Output the (X, Y) coordinate of the center of the cell containing the given text.  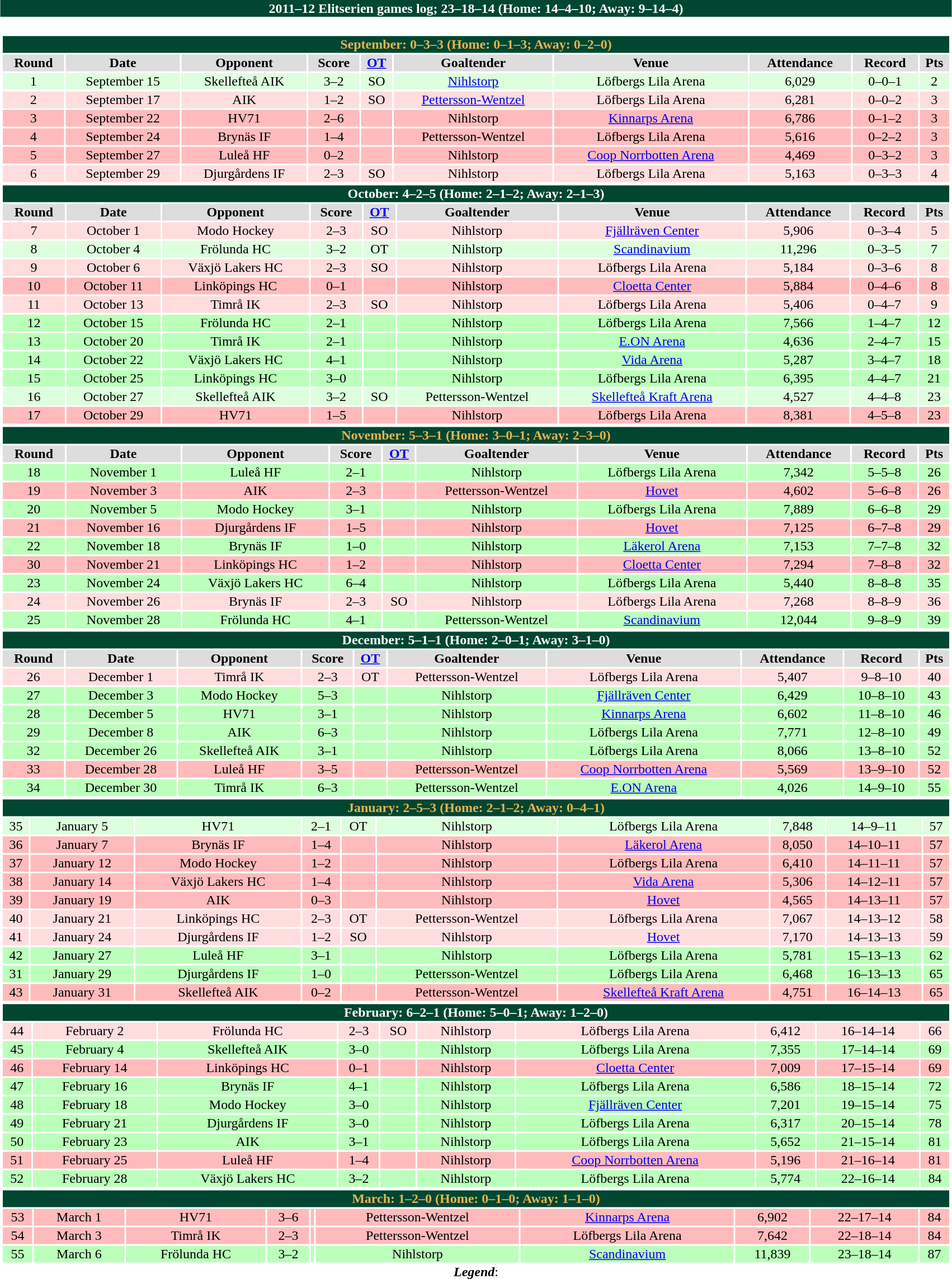
January 27 (83, 956)
5–5–8 (884, 473)
January 7 (83, 845)
15–13–13 (874, 956)
6,281 (800, 100)
February 28 (95, 1178)
0–4–7 (884, 305)
December: 5–1–1 (Home: 2–0–1; Away: 3–1–0) (475, 640)
5,184 (799, 268)
March 3 (79, 1235)
48 (17, 1105)
4–4–7 (884, 379)
0–3–6 (884, 268)
0–2–2 (885, 137)
6,602 (792, 714)
30 (34, 564)
8–8–8 (884, 583)
September 24 (122, 137)
November 3 (123, 490)
7,294 (799, 564)
16–14–13 (874, 993)
5,196 (785, 1160)
5,774 (785, 1178)
5,884 (799, 286)
December 3 (121, 695)
February 16 (95, 1087)
October 22 (114, 360)
7,848 (798, 826)
6,586 (785, 1087)
February 4 (95, 1050)
February 23 (95, 1141)
September 17 (122, 100)
7,268 (799, 601)
6,786 (800, 118)
2011–12 Elitserien games log; 23–18–14 (Home: 14–4–10; Away: 9–14–4) (476, 8)
7,125 (799, 527)
4,469 (800, 155)
12,044 (799, 620)
51 (17, 1160)
December 30 (121, 788)
March 6 (79, 1254)
6–7–8 (884, 527)
22 (34, 546)
14–13–12 (874, 919)
October 25 (114, 379)
66 (935, 1031)
6,429 (792, 695)
3–4–7 (884, 360)
24 (34, 601)
4–5–8 (884, 416)
28 (34, 714)
November 26 (123, 601)
1 (34, 81)
0–4–6 (884, 286)
October 1 (114, 231)
November 16 (123, 527)
3–6 (289, 1217)
14–13–11 (874, 900)
42 (16, 956)
2–6 (334, 118)
75 (935, 1105)
5,569 (792, 769)
5–6–8 (884, 490)
41 (16, 937)
January 24 (83, 937)
February 18 (95, 1105)
11,839 (772, 1254)
7,642 (772, 1235)
December 5 (121, 714)
5,906 (799, 231)
54 (17, 1235)
January 19 (83, 900)
2–4–7 (884, 342)
23–18–14 (865, 1254)
November 21 (123, 564)
4–4–8 (884, 397)
38 (16, 882)
11 (34, 305)
October 4 (114, 249)
October 20 (114, 342)
0–3 (321, 900)
3–5 (328, 769)
February 25 (95, 1160)
January 31 (83, 993)
October 27 (114, 397)
5,406 (799, 305)
14 (34, 360)
October 13 (114, 305)
7,889 (799, 509)
October 6 (114, 268)
7–7–8 (884, 546)
6 (34, 174)
34 (34, 788)
7,566 (799, 323)
November 1 (123, 473)
14–13–13 (874, 937)
January 21 (83, 919)
6–6–8 (884, 509)
October 15 (114, 323)
59 (936, 937)
14–9–11 (874, 826)
9–8–10 (882, 677)
53 (17, 1217)
20–15–14 (868, 1124)
6,468 (798, 974)
47 (17, 1087)
October: 4–2–5 (Home: 2–1–2; Away: 2–1–3) (475, 194)
November 18 (123, 546)
4,602 (799, 490)
16–14–14 (868, 1031)
0–0–2 (885, 100)
18–15–14 (868, 1087)
September 15 (122, 81)
17–14–14 (868, 1050)
January 14 (83, 882)
7,170 (798, 937)
5,287 (799, 360)
November 28 (123, 620)
14–10–11 (874, 845)
0–1–2 (885, 118)
19–15–14 (868, 1105)
October 29 (114, 416)
17 (34, 416)
21–16–14 (868, 1160)
8–8–9 (884, 601)
4,565 (798, 900)
9–8–9 (884, 620)
March: 1–2–0 (Home: 0–1–0; Away: 1–1–0) (475, 1198)
0–3–4 (884, 231)
7,342 (799, 473)
7,009 (785, 1068)
87 (934, 1254)
December 26 (121, 751)
16–13–13 (874, 974)
12–8–10 (882, 732)
5,652 (785, 1141)
February 2 (95, 1031)
February: 6–2–1 (Home: 5–0–1; Away: 1–2–0) (475, 1013)
January 29 (83, 974)
February 14 (95, 1068)
20 (34, 509)
11,296 (799, 249)
50 (17, 1141)
11–8–10 (882, 714)
37 (16, 863)
6,395 (799, 379)
November 24 (123, 583)
5–3 (328, 695)
6,412 (785, 1031)
5,781 (798, 956)
4,527 (799, 397)
13–8–10 (882, 751)
13–9–10 (882, 769)
March 1 (79, 1217)
21–15–14 (868, 1141)
5,306 (798, 882)
7,771 (792, 732)
7,067 (798, 919)
45 (17, 1050)
January: 2–5–3 (Home: 2–1–2; Away: 0–4–1) (475, 808)
5,440 (799, 583)
December 8 (121, 732)
10 (34, 286)
December 1 (121, 677)
14–12–11 (874, 882)
February 21 (95, 1124)
September 27 (122, 155)
19 (34, 490)
January 5 (83, 826)
4,636 (799, 342)
16 (34, 397)
0–0–1 (885, 81)
0–3–5 (884, 249)
4,751 (798, 993)
6,410 (798, 863)
17–15–14 (868, 1068)
7,355 (785, 1050)
13 (34, 342)
September 29 (122, 174)
5,616 (800, 137)
44 (17, 1031)
January 12 (83, 863)
0–3–3 (885, 174)
6–4 (356, 583)
33 (34, 769)
27 (34, 695)
7–8–8 (884, 564)
8,381 (799, 416)
1–4–7 (884, 323)
5,163 (800, 174)
December 28 (121, 769)
6,902 (772, 1217)
14–9–10 (882, 788)
November 5 (123, 509)
6,317 (785, 1124)
78 (935, 1124)
31 (16, 974)
72 (935, 1087)
7,153 (799, 546)
62 (936, 956)
10–8–10 (882, 695)
8,050 (798, 845)
8,066 (792, 751)
22–18–14 (865, 1235)
25 (34, 620)
September 22 (122, 118)
0–3–2 (885, 155)
September: 0–3–3 (Home: 0–1–3; Away: 0–2–0) (475, 44)
5,407 (792, 677)
4,026 (792, 788)
6,029 (800, 81)
22–17–14 (865, 1217)
7,201 (785, 1105)
14–11–11 (874, 863)
October 11 (114, 286)
November: 5–3–1 (Home: 3–0–1; Away: 2–3–0) (475, 436)
58 (936, 919)
22–16–14 (868, 1178)
